Scan for the cell matching the given text and deliver its (X, Y) coordinate at center. 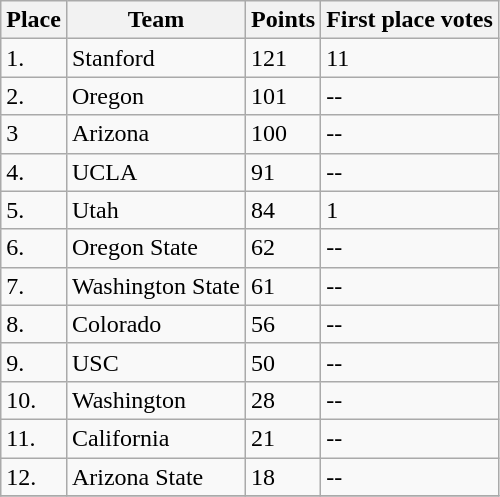
8. (34, 324)
10. (34, 400)
21 (284, 438)
Oregon State (156, 248)
Oregon (156, 96)
Stanford (156, 58)
Place (34, 20)
28 (284, 400)
100 (284, 134)
2. (34, 96)
Team (156, 20)
3 (34, 134)
5. (34, 210)
Arizona (156, 134)
Colorado (156, 324)
Washington State (156, 286)
Washington (156, 400)
61 (284, 286)
California (156, 438)
Utah (156, 210)
First place votes (410, 20)
56 (284, 324)
18 (284, 477)
12. (34, 477)
1 (410, 210)
11. (34, 438)
Arizona State (156, 477)
UCLA (156, 172)
91 (284, 172)
11 (410, 58)
50 (284, 362)
121 (284, 58)
USC (156, 362)
7. (34, 286)
62 (284, 248)
9. (34, 362)
Points (284, 20)
101 (284, 96)
1. (34, 58)
6. (34, 248)
84 (284, 210)
4. (34, 172)
